Extract the [x, y] coordinate from the center of the cell holding the provided text.  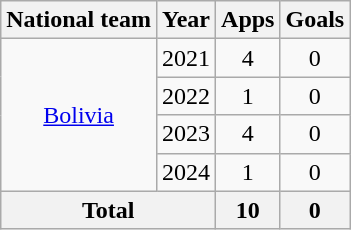
2023 [186, 134]
2024 [186, 172]
Total [108, 210]
2021 [186, 58]
Year [186, 20]
Goals [315, 20]
Apps [248, 20]
2022 [186, 96]
National team [79, 20]
Bolivia [79, 115]
10 [248, 210]
